Capture the cell that displays the provided text and extract its [X, Y] central coordinate. 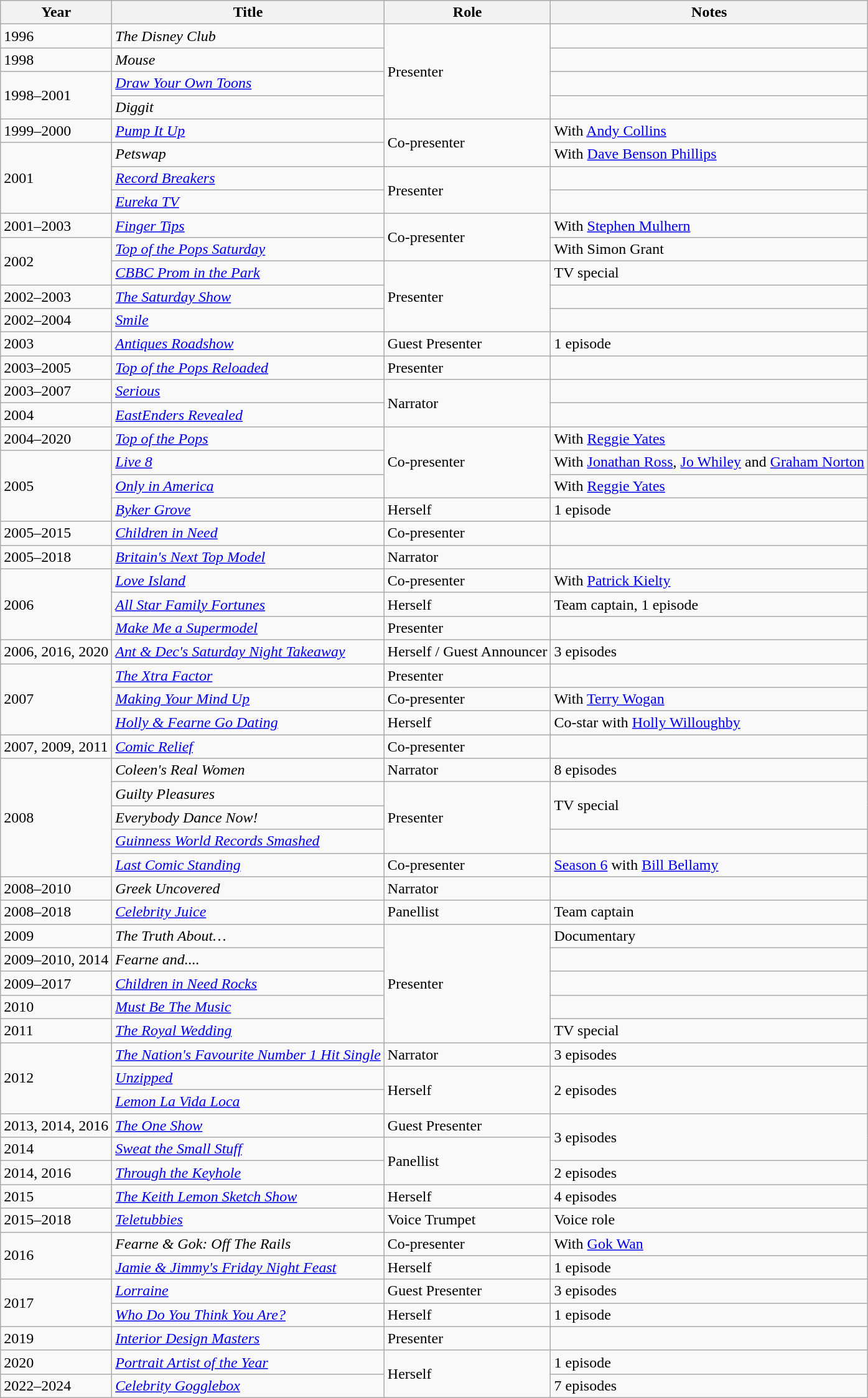
Greek Uncovered [248, 888]
1998–2001 [56, 95]
Live 8 [248, 462]
Finger Tips [248, 225]
All Star Family Fortunes [248, 604]
2008 [56, 818]
Holly & Fearne Go Dating [248, 723]
The Saturday Show [248, 297]
Co-star with Holly Willoughby [709, 723]
Voice role [709, 1220]
With Gok Wan [709, 1244]
1999–2000 [56, 131]
The Truth About… [248, 936]
2003–2007 [56, 391]
2005 [56, 486]
2016 [56, 1256]
With Terry Wogan [709, 699]
2006 [56, 604]
Last Comic Standing [248, 865]
Portrait Artist of the Year [248, 1362]
With Andy Collins [709, 131]
2009–2017 [56, 983]
Children in Need Rocks [248, 983]
2006, 2016, 2020 [56, 651]
2014 [56, 1149]
Coleen's Real Women [248, 770]
Who Do You Think You Are? [248, 1315]
Title [248, 12]
Fearne and.... [248, 959]
Comic Relief [248, 747]
Lorraine [248, 1291]
With Jonathan Ross, Jo Whiley and Graham Norton [709, 462]
Top of the Pops Saturday [248, 249]
Guilty Pleasures [248, 794]
Celebrity Juice [248, 912]
Team captain, 1 episode [709, 604]
2001 [56, 178]
Love Island [248, 580]
Children in Need [248, 533]
Eureka TV [248, 202]
Year [56, 12]
7 episodes [709, 1386]
Mouse [248, 60]
Everybody Dance Now! [248, 818]
Voice Trumpet [467, 1220]
Pump It Up [248, 131]
With Stephen Mulhern [709, 225]
The Royal Wedding [248, 1030]
With Dave Benson Phillips [709, 154]
Petswap [248, 154]
Fearne & Gok: Off The Rails [248, 1244]
Only in America [248, 486]
2005–2015 [56, 533]
2009 [56, 936]
2020 [56, 1362]
1996 [56, 36]
Notes [709, 12]
Teletubbies [248, 1220]
Role [467, 12]
Smile [248, 320]
Must Be The Music [248, 1007]
2015–2018 [56, 1220]
2007 [56, 699]
Top of the Pops Reloaded [248, 368]
2002 [56, 261]
Sweat the Small Stuff [248, 1149]
2012 [56, 1078]
Through the Keyhole [248, 1173]
Unzipped [248, 1078]
Byker Grove [248, 510]
2019 [56, 1338]
2004–2020 [56, 439]
Antiques Roadshow [248, 344]
2014, 2016 [56, 1173]
With Patrick Kielty [709, 580]
Interior Design Masters [248, 1338]
With Simon Grant [709, 249]
Top of the Pops [248, 439]
4 episodes [709, 1196]
Guinness World Records Smashed [248, 841]
Serious [248, 391]
The Disney Club [248, 36]
Make Me a Supermodel [248, 628]
CBBC Prom in the Park [248, 273]
2009–2010, 2014 [56, 959]
2010 [56, 1007]
Diggit [248, 107]
Lemon La Vida Loca [248, 1102]
EastEnders Revealed [248, 415]
2015 [56, 1196]
2008–2018 [56, 912]
2011 [56, 1030]
2017 [56, 1303]
Jamie & Jimmy's Friday Night Feast [248, 1267]
Herself / Guest Announcer [467, 651]
2003–2005 [56, 368]
2008–2010 [56, 888]
2005–2018 [56, 557]
2004 [56, 415]
1998 [56, 60]
The One Show [248, 1125]
Draw Your Own Toons [248, 83]
8 episodes [709, 770]
Season 6 with Bill Bellamy [709, 865]
2002–2003 [56, 297]
2003 [56, 344]
2007, 2009, 2011 [56, 747]
2001–2003 [56, 225]
The Keith Lemon Sketch Show [248, 1196]
Documentary [709, 936]
Ant & Dec's Saturday Night Takeaway [248, 651]
2002–2004 [56, 320]
The Xtra Factor [248, 675]
Team captain [709, 912]
The Nation's Favourite Number 1 Hit Single [248, 1055]
Making Your Mind Up [248, 699]
Britain's Next Top Model [248, 557]
2013, 2014, 2016 [56, 1125]
2022–2024 [56, 1386]
Celebrity Gogglebox [248, 1386]
Record Breakers [248, 178]
